Provide the [x, y] coordinate of the cell's center where the given text is located.  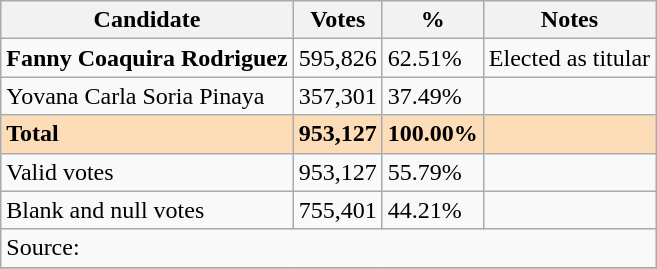
Source: [328, 248]
Notes [569, 20]
Blank and null votes [147, 210]
595,826 [338, 58]
Candidate [147, 20]
357,301 [338, 96]
55.79% [432, 172]
37.49% [432, 96]
Valid votes [147, 172]
44.21% [432, 210]
Yovana Carla Soria Pinaya [147, 96]
755,401 [338, 210]
Fanny Coaquira Rodriguez [147, 58]
Elected as titular [569, 58]
% [432, 20]
100.00% [432, 134]
62.51% [432, 58]
Total [147, 134]
Votes [338, 20]
